Output the [x, y] coordinate of the center of the cell containing the given text.  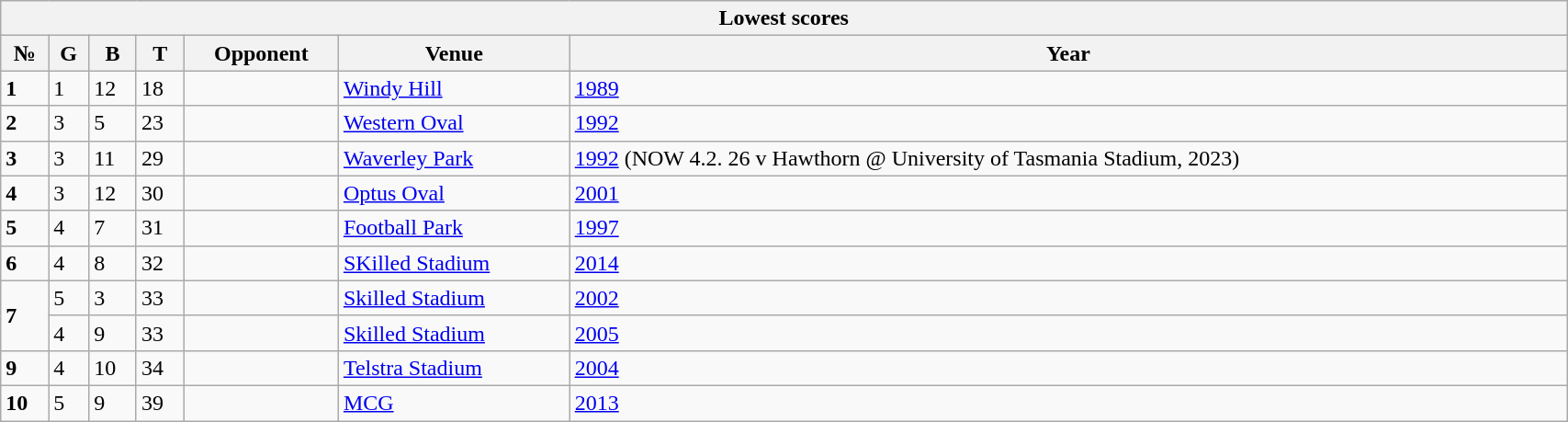
2002 [1067, 298]
39 [160, 403]
№ [25, 53]
23 [160, 123]
Western Oval [454, 123]
8 [113, 263]
Lowest scores [784, 18]
Windy Hill [454, 88]
32 [160, 263]
2014 [1067, 263]
MCG [454, 403]
Waverley Park [454, 158]
2004 [1067, 368]
B [113, 53]
29 [160, 158]
Year [1067, 53]
Telstra Stadium [454, 368]
SKilled Stadium [454, 263]
G [69, 53]
30 [160, 193]
2005 [1067, 333]
31 [160, 228]
34 [160, 368]
Opponent [261, 53]
Optus Oval [454, 193]
Venue [454, 53]
1992 (NOW 4.2. 26 v Hawthorn @ University of Tasmania Stadium, 2023) [1067, 158]
1989 [1067, 88]
18 [160, 88]
2001 [1067, 193]
Football Park [454, 228]
1992 [1067, 123]
2 [25, 123]
2013 [1067, 403]
11 [113, 158]
6 [25, 263]
1997 [1067, 228]
T [160, 53]
